Locate the cell with the specified text and output its [X, Y] center coordinate. 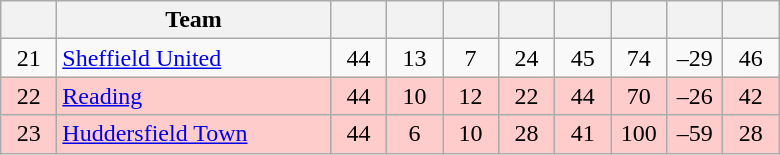
41 [583, 134]
–29 [695, 58]
–59 [695, 134]
70 [639, 96]
6 [414, 134]
74 [639, 58]
7 [470, 58]
24 [527, 58]
21 [29, 58]
Huddersfield Town [194, 134]
Team [194, 20]
Sheffield United [194, 58]
100 [639, 134]
45 [583, 58]
–26 [695, 96]
23 [29, 134]
Reading [194, 96]
12 [470, 96]
46 [751, 58]
13 [414, 58]
42 [751, 96]
